Provide the (x, y) coordinate of the cell's center where the given text is located.  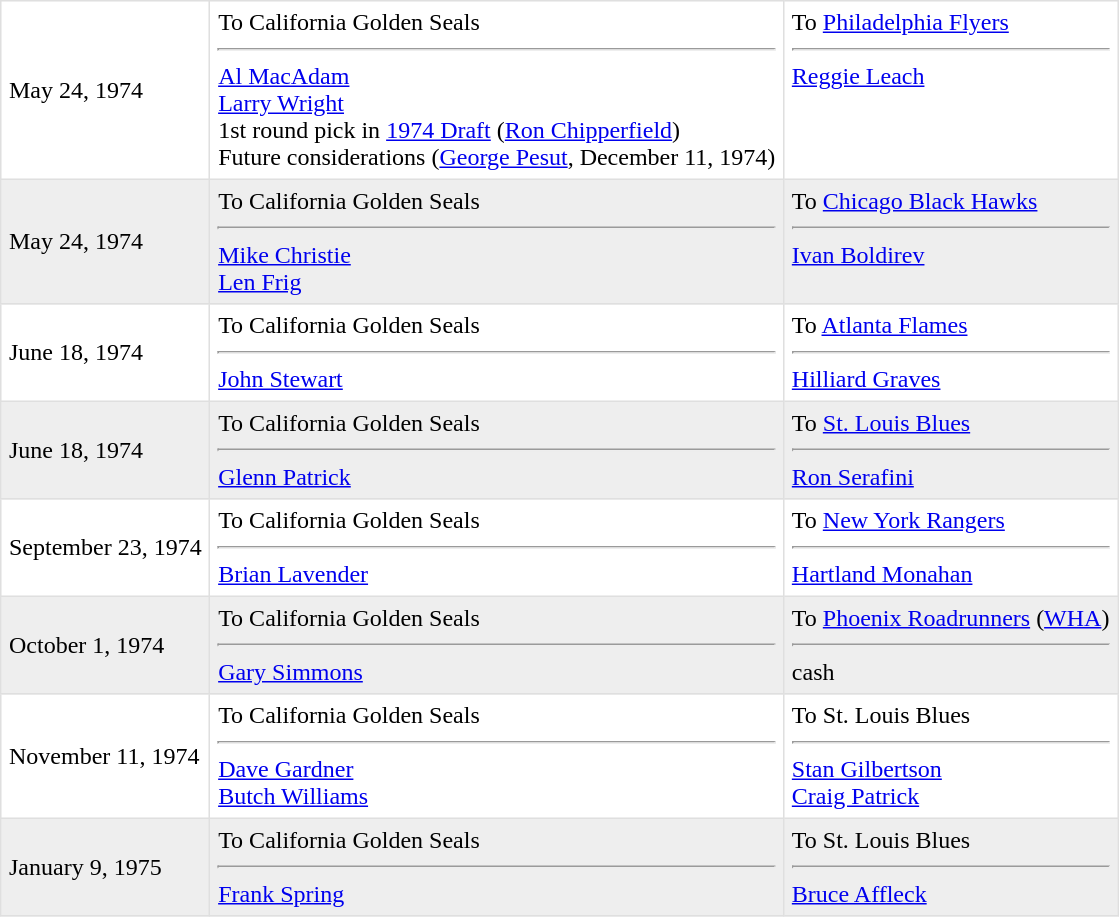
To California Golden Seals Frank Spring (497, 867)
To St. Louis Blues Stan GilbertsonCraig Patrick (951, 756)
To St. Louis Blues Bruce Affleck (951, 867)
To New York Rangers Hartland Monahan (951, 548)
To Philadelphia Flyers Reggie Leach (951, 90)
To California Golden Seals Mike ChristieLen Frig (497, 241)
To California Golden Seals John Stewart (497, 353)
October 1, 1974 (106, 645)
January 9, 1975 (106, 867)
September 23, 1974 (106, 548)
November 11, 1974 (106, 756)
To Phoenix Roadrunners (WHA) cash (951, 645)
To Atlanta Flames Hilliard Graves (951, 353)
To St. Louis Blues Ron Serafini (951, 450)
To California Golden Seals Gary Simmons (497, 645)
To California Golden Seals Brian Lavender (497, 548)
To California Golden Seals Glenn Patrick (497, 450)
To Chicago Black Hawks Ivan Boldirev (951, 241)
To California Golden Seals Dave GardnerButch Williams (497, 756)
